Output the [x, y] coordinate of the center of the cell containing the given text.  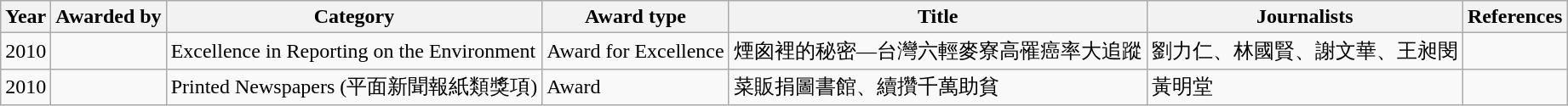
Award [635, 86]
Award type [635, 17]
黃明堂 [1304, 86]
菜販捐圖書館、續攢千萬助貧 [938, 86]
劉力仁、林國賢、謝文華、王昶閔 [1304, 51]
Award for Excellence [635, 51]
Excellence in Reporting on the Environment [354, 51]
Printed Newspapers (平面新聞報紙類獎項) [354, 86]
Year [26, 17]
Category [354, 17]
Title [938, 17]
References [1515, 17]
Awarded by [109, 17]
Journalists [1304, 17]
煙囪裡的秘密—台灣六輕麥寮高罹癌率大追蹤 [938, 51]
